Capture the cell that displays the provided text and extract its (x, y) central coordinate. 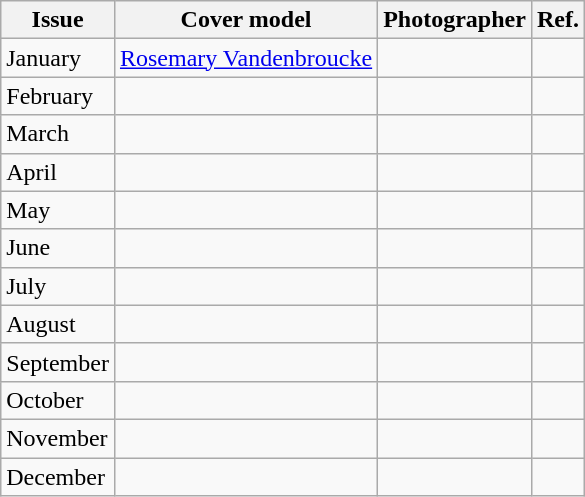
May (58, 210)
November (58, 438)
April (58, 172)
February (58, 96)
July (58, 286)
Photographer (455, 20)
August (58, 324)
October (58, 400)
Cover model (246, 20)
March (58, 134)
September (58, 362)
Ref. (558, 20)
June (58, 248)
Issue (58, 20)
Rosemary Vandenbroucke (246, 58)
January (58, 58)
December (58, 477)
